Identify which cell holds the provided text, then report its (x, y) central coordinate. 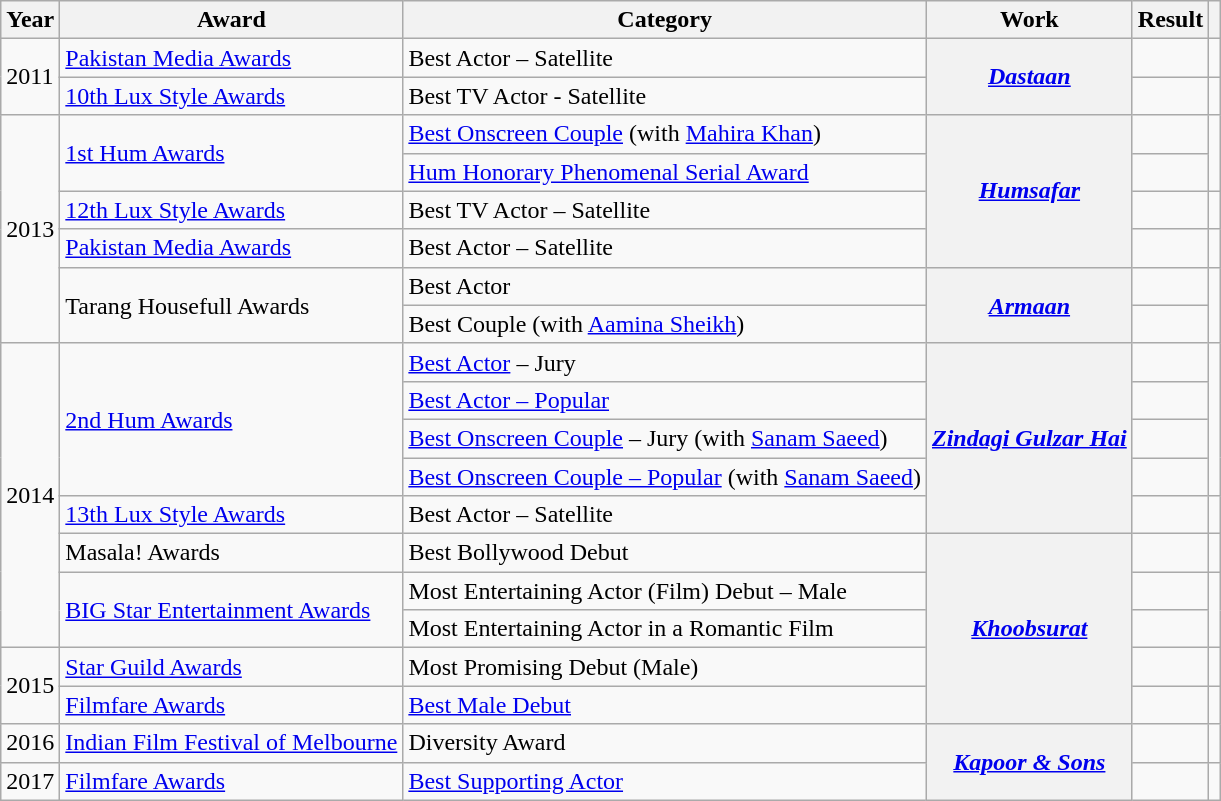
Best TV Actor - Satellite (665, 96)
2015 (30, 686)
Most Entertaining Actor (Film) Debut – Male (665, 591)
Work (1029, 20)
Best Onscreen Couple – Popular (with Sanam Saeed) (665, 477)
Most Entertaining Actor in a Romantic Film (665, 629)
Kapoor & Sons (1029, 762)
Best Male Debut (665, 705)
BIG Star Entertainment Awards (232, 610)
Best Onscreen Couple – Jury (with Sanam Saeed) (665, 438)
12th Lux Style Awards (232, 210)
Category (665, 20)
Armaan (1029, 305)
Best Onscreen Couple (with Mahira Khan) (665, 134)
Masala! Awards (232, 553)
Humsafar (1029, 191)
Year (30, 20)
Award (232, 20)
2nd Hum Awards (232, 419)
Best TV Actor – Satellite (665, 210)
Best Couple (with Aamina Sheikh) (665, 324)
Tarang Housefull Awards (232, 305)
10th Lux Style Awards (232, 96)
2014 (30, 495)
Best Supporting Actor (665, 781)
Hum Honorary Phenomenal Serial Award (665, 172)
Diversity Award (665, 743)
Best Bollywood Debut (665, 553)
13th Lux Style Awards (232, 515)
1st Hum Awards (232, 153)
Best Actor (665, 286)
Khoobsurat (1029, 629)
2017 (30, 781)
2011 (30, 77)
Indian Film Festival of Melbourne (232, 743)
2013 (30, 229)
Zindagi Gulzar Hai (1029, 438)
2016 (30, 743)
Best Actor – Jury (665, 362)
Most Promising Debut (Male) (665, 667)
Dastaan (1029, 77)
Star Guild Awards (232, 667)
Best Actor – Popular (665, 400)
Result (1170, 20)
